Return (X, Y) of the center of cell containing provided text 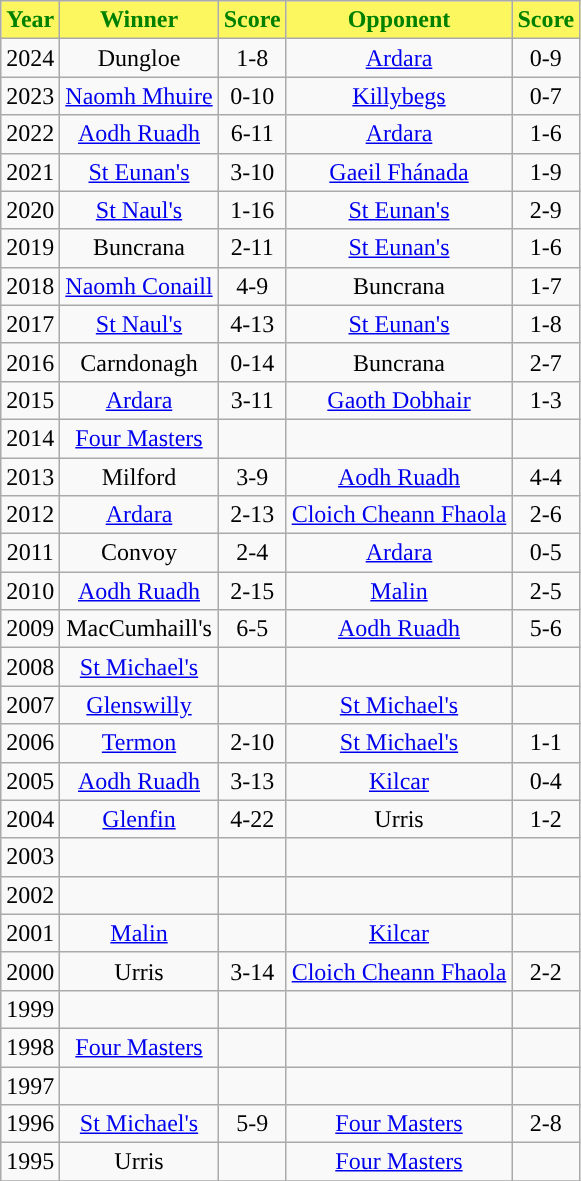
2000 (30, 971)
1996 (30, 1124)
2009 (30, 629)
1-16 (252, 210)
Glenfin (139, 819)
6-11 (252, 134)
5-6 (546, 629)
2-6 (546, 515)
2-9 (546, 210)
2010 (30, 591)
2015 (30, 400)
2002 (30, 895)
Dungloe (139, 58)
2006 (30, 743)
1999 (30, 1009)
3-11 (252, 400)
2020 (30, 210)
Killybegs (399, 96)
Opponent (399, 20)
5-9 (252, 1124)
Milford (139, 477)
0-10 (252, 96)
2024 (30, 58)
2011 (30, 553)
0-9 (546, 58)
1-2 (546, 819)
2017 (30, 324)
2-10 (252, 743)
2004 (30, 819)
2021 (30, 172)
1-3 (546, 400)
Naomh Mhuire (139, 96)
1998 (30, 1047)
3-13 (252, 781)
MacCumhaill's (139, 629)
0-5 (546, 553)
1995 (30, 1162)
2014 (30, 438)
2-5 (546, 591)
4-9 (252, 286)
2-2 (546, 971)
2007 (30, 705)
2005 (30, 781)
2-4 (252, 553)
Year (30, 20)
2-15 (252, 591)
2-11 (252, 248)
Winner (139, 20)
2018 (30, 286)
1-9 (546, 172)
0-7 (546, 96)
2-7 (546, 362)
3-9 (252, 477)
4-4 (546, 477)
4-22 (252, 819)
0-14 (252, 362)
0-4 (546, 781)
2012 (30, 515)
3-10 (252, 172)
Carndonagh (139, 362)
6-5 (252, 629)
2013 (30, 477)
2001 (30, 933)
Naomh Conaill (139, 286)
2023 (30, 96)
2022 (30, 134)
4-13 (252, 324)
1997 (30, 1085)
1-1 (546, 743)
2-8 (546, 1124)
Gaoth Dobhair (399, 400)
Termon (139, 743)
Gaeil Fhánada (399, 172)
2008 (30, 667)
2016 (30, 362)
Glenswilly (139, 705)
Convoy (139, 553)
2-13 (252, 515)
1-7 (546, 286)
2003 (30, 857)
2019 (30, 248)
3-14 (252, 971)
